Return [x, y] of the center of cell containing provided text 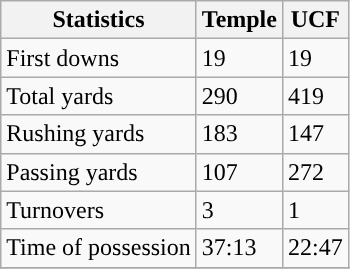
First downs [99, 58]
3 [239, 210]
183 [239, 134]
147 [315, 134]
37:13 [239, 248]
Statistics [99, 20]
Time of possession [99, 248]
272 [315, 172]
Total yards [99, 96]
UCF [315, 20]
Passing yards [99, 172]
Temple [239, 20]
22:47 [315, 248]
419 [315, 96]
290 [239, 96]
Rushing yards [99, 134]
107 [239, 172]
1 [315, 210]
Turnovers [99, 210]
